Determine the (x, y) coordinate at the center of the cell enclosing the given text.  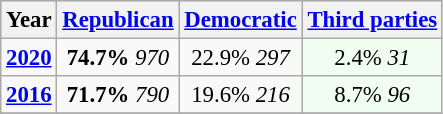
Republican (118, 20)
19.6% 216 (240, 95)
2.4% 31 (372, 58)
Third parties (372, 20)
8.7% 96 (372, 95)
Democratic (240, 20)
Year (29, 20)
71.7% 790 (118, 95)
22.9% 297 (240, 58)
74.7% 970 (118, 58)
2020 (29, 58)
2016 (29, 95)
